Locate the cell with the specified text and output its [X, Y] center coordinate. 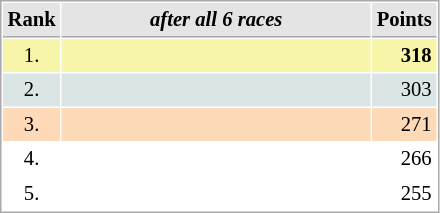
271 [404, 124]
Rank [32, 20]
303 [404, 90]
4. [32, 158]
1. [32, 56]
Points [404, 20]
5. [32, 194]
after all 6 races [216, 20]
318 [404, 56]
2. [32, 90]
3. [32, 124]
255 [404, 194]
266 [404, 158]
